Find where the given text appears and provide that cell's center as [X, Y] coordinate. 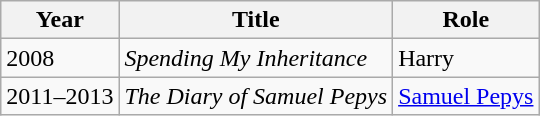
2008 [60, 58]
Harry [466, 58]
Role [466, 20]
Spending My Inheritance [256, 58]
The Diary of Samuel Pepys [256, 96]
2011–2013 [60, 96]
Title [256, 20]
Year [60, 20]
Samuel Pepys [466, 96]
